Return the (X, Y) coordinate for the center point of the cell that contains the specified text.  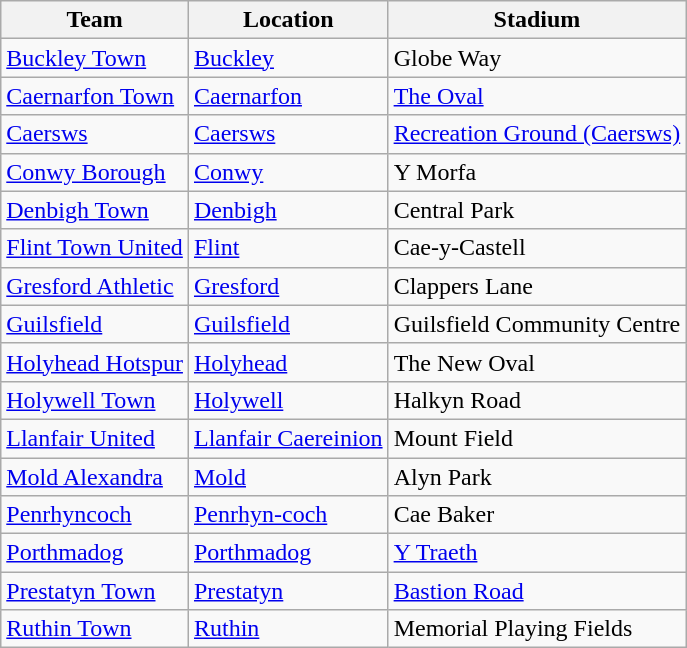
Y Traeth (537, 553)
Caernarfon Town (95, 96)
Mount Field (537, 438)
Denbigh Town (95, 210)
Mold Alexandra (95, 477)
Clappers Lane (537, 286)
Alyn Park (537, 477)
The Oval (537, 96)
Flint (288, 248)
Gresford (288, 286)
Prestatyn Town (95, 591)
Mold (288, 477)
Cae-y-Castell (537, 248)
Buckley Town (95, 58)
Y Morfa (537, 172)
Holywell Town (95, 400)
Buckley (288, 58)
Ruthin Town (95, 629)
Holyhead Hotspur (95, 362)
Location (288, 20)
Denbigh (288, 210)
Flint Town United (95, 248)
Penrhyn-coch (288, 515)
Cae Baker (537, 515)
Central Park (537, 210)
Memorial Playing Fields (537, 629)
Llanfair United (95, 438)
Penrhyncoch (95, 515)
Conwy (288, 172)
Holywell (288, 400)
Halkyn Road (537, 400)
Team (95, 20)
The New Oval (537, 362)
Recreation Ground (Caersws) (537, 134)
Conwy Borough (95, 172)
Bastion Road (537, 591)
Holyhead (288, 362)
Caernarfon (288, 96)
Llanfair Caereinion (288, 438)
Stadium (537, 20)
Prestatyn (288, 591)
Guilsfield Community Centre (537, 324)
Globe Way (537, 58)
Ruthin (288, 629)
Gresford Athletic (95, 286)
